Locate the cell with the specified text and output its [x, y] center coordinate. 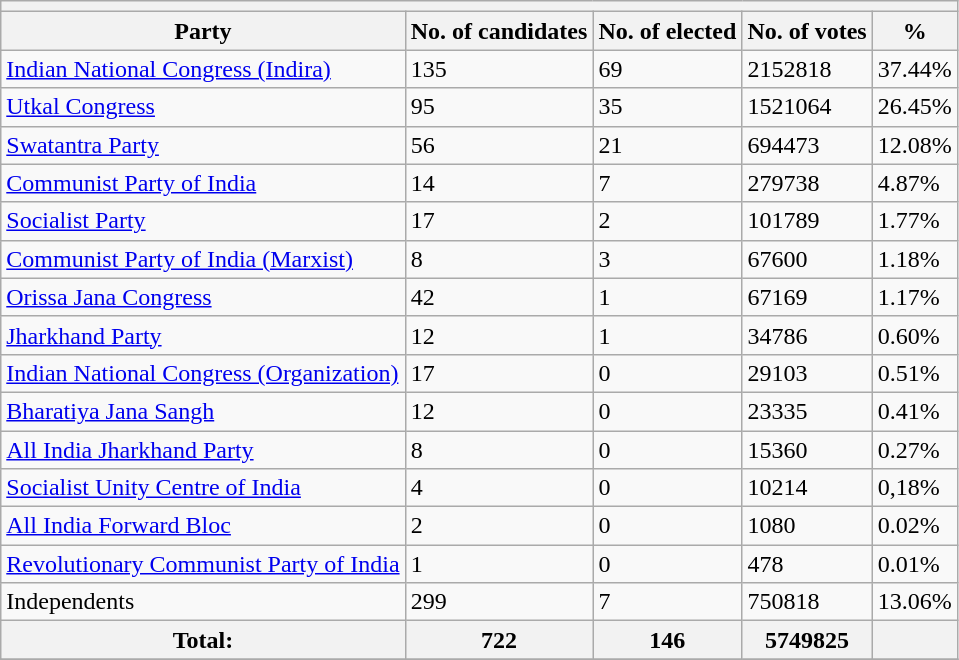
13.06% [914, 602]
12.08% [914, 145]
Total: [203, 640]
1080 [807, 526]
3 [668, 259]
0.01% [914, 564]
750818 [807, 602]
56 [499, 145]
% [914, 31]
67600 [807, 259]
No. of elected [668, 31]
135 [499, 69]
Swatantra Party [203, 145]
35 [668, 107]
Orissa Jana Congress [203, 297]
29103 [807, 373]
Jharkhand Party [203, 335]
Revolutionary Communist Party of India [203, 564]
0,18% [914, 488]
37.44% [914, 69]
Independents [203, 602]
1.17% [914, 297]
15360 [807, 449]
4.87% [914, 183]
0.27% [914, 449]
14 [499, 183]
No. of candidates [499, 31]
No. of votes [807, 31]
All India Jharkhand Party [203, 449]
10214 [807, 488]
23335 [807, 411]
21 [668, 145]
42 [499, 297]
Indian National Congress (Organization) [203, 373]
279738 [807, 183]
All India Forward Bloc [203, 526]
Party [203, 31]
34786 [807, 335]
4 [499, 488]
299 [499, 602]
69 [668, 69]
1521064 [807, 107]
146 [668, 640]
0.02% [914, 526]
67169 [807, 297]
Indian National Congress (Indira) [203, 69]
Utkal Congress [203, 107]
722 [499, 640]
694473 [807, 145]
Bharatiya Jana Sangh [203, 411]
2152818 [807, 69]
Communist Party of India (Marxist) [203, 259]
1.77% [914, 221]
101789 [807, 221]
478 [807, 564]
Communist Party of India [203, 183]
Socialist Unity Centre of India [203, 488]
0.51% [914, 373]
1.18% [914, 259]
95 [499, 107]
5749825 [807, 640]
0.41% [914, 411]
26.45% [914, 107]
Socialist Party [203, 221]
0.60% [914, 335]
